Detect which cell encompasses the target text, then output its (x, y) center coordinate. 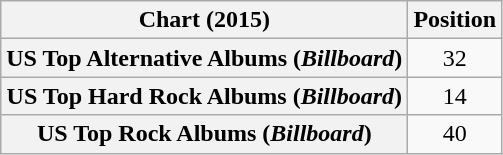
Chart (2015) (204, 20)
Position (455, 20)
32 (455, 58)
US Top Hard Rock Albums (Billboard) (204, 96)
14 (455, 96)
US Top Alternative Albums (Billboard) (204, 58)
40 (455, 134)
US Top Rock Albums (Billboard) (204, 134)
